Scan for the cell matching the given text and deliver its [X, Y] coordinate at center. 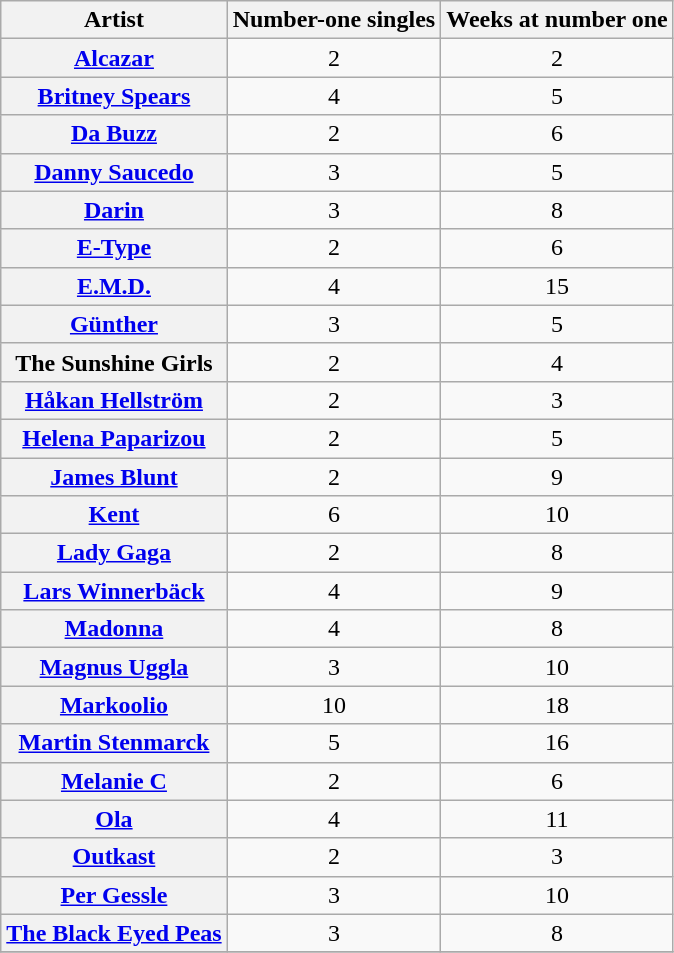
Madonna [114, 629]
Martin Stenmarck [114, 743]
The Sunshine Girls [114, 362]
Britney Spears [114, 96]
Håkan Hellström [114, 400]
Markoolio [114, 705]
Helena Paparizou [114, 438]
Magnus Uggla [114, 667]
18 [558, 705]
16 [558, 743]
Per Gessle [114, 895]
E.M.D. [114, 286]
Da Buzz [114, 134]
E-Type [114, 248]
Alcazar [114, 58]
Lars Winnerbäck [114, 591]
Artist [114, 20]
James Blunt [114, 477]
Lady Gaga [114, 553]
15 [558, 286]
Melanie C [114, 781]
Kent [114, 515]
Number-one singles [334, 20]
Weeks at number one [558, 20]
Ola [114, 819]
Outkast [114, 857]
The Black Eyed Peas [114, 933]
11 [558, 819]
Danny Saucedo [114, 172]
Günther [114, 324]
Darin [114, 210]
